Find where the given text appears and provide that cell's center as [X, Y] coordinate. 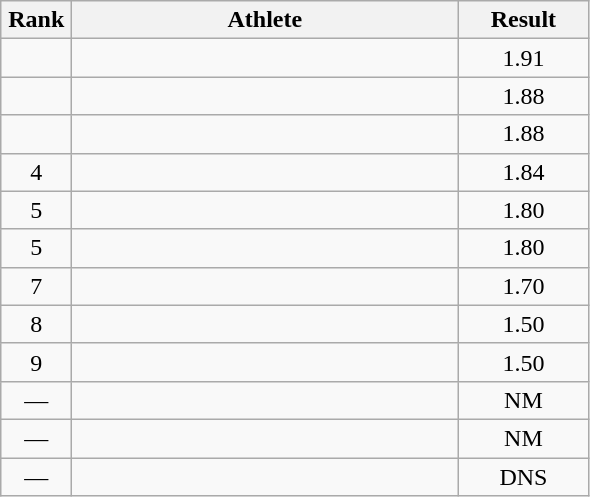
DNS [524, 477]
1.84 [524, 172]
Athlete [265, 20]
7 [36, 286]
Rank [36, 20]
9 [36, 362]
Result [524, 20]
8 [36, 324]
1.91 [524, 58]
1.70 [524, 286]
4 [36, 172]
